Output the [X, Y] coordinate of the center of the cell containing the given text.  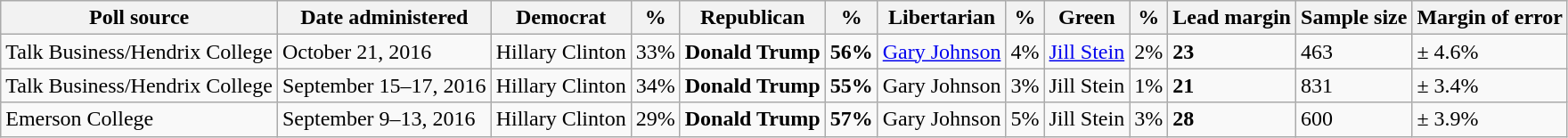
Sample size [1354, 18]
2% [1149, 52]
55% [852, 85]
September 9–13, 2016 [384, 119]
October 21, 2016 [384, 52]
± 3.4% [1490, 85]
57% [852, 119]
56% [852, 52]
831 [1354, 85]
Margin of error [1490, 18]
Republican [752, 18]
± 3.9% [1490, 119]
29% [656, 119]
1% [1149, 85]
September 15–17, 2016 [384, 85]
21 [1232, 85]
28 [1232, 119]
Lead margin [1232, 18]
Libertarian [942, 18]
Green [1087, 18]
Emerson College [139, 119]
34% [656, 85]
5% [1025, 119]
33% [656, 52]
463 [1354, 52]
Date administered [384, 18]
Poll source [139, 18]
600 [1354, 119]
± 4.6% [1490, 52]
23 [1232, 52]
4% [1025, 52]
Democrat [561, 18]
